For the text-containing cell, return its midpoint in (X, Y) coordinate format. 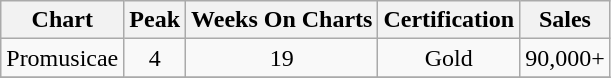
19 (282, 58)
Weeks On Charts (282, 20)
Peak (155, 20)
Gold (449, 58)
90,000+ (566, 58)
Certification (449, 20)
Sales (566, 20)
Promusicae (62, 58)
Chart (62, 20)
4 (155, 58)
